Provide the [X, Y] coordinate of the cell's center where the given text is located.  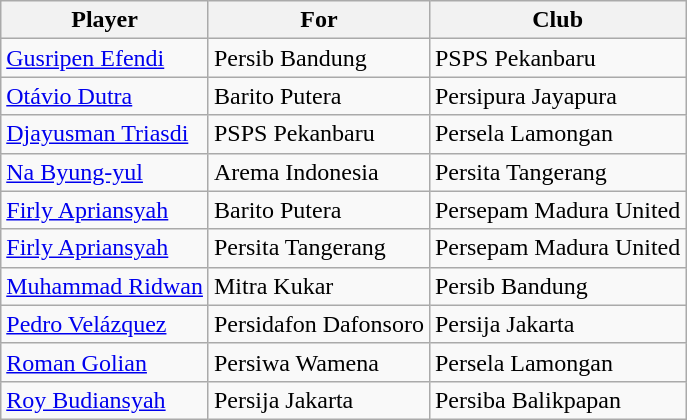
Persiwa Wamena [318, 362]
Muhammad Ridwan [105, 286]
Roman Golian [105, 362]
Persidafon Dafonsoro [318, 324]
Persiba Balikpapan [557, 400]
Djayusman Triasdi [105, 134]
Arema Indonesia [318, 172]
Pedro Velázquez [105, 324]
Club [557, 20]
For [318, 20]
Otávio Dutra [105, 96]
Na Byung-yul [105, 172]
Persipura Jayapura [557, 96]
Player [105, 20]
Gusripen Efendi [105, 58]
Roy Budiansyah [105, 400]
Mitra Kukar [318, 286]
